Determine the [X, Y] coordinate at the center of the cell enclosing the given text.  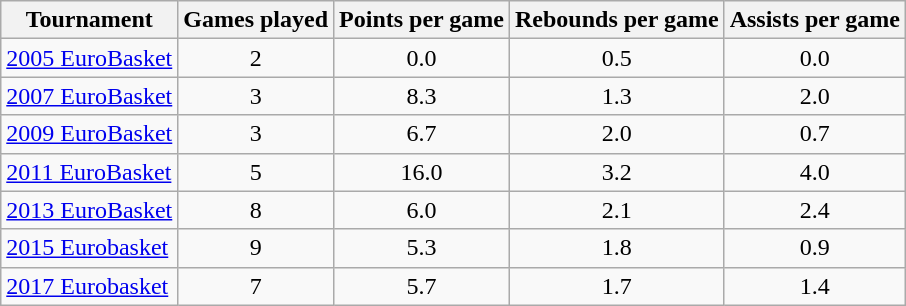
9 [256, 248]
1.7 [616, 286]
16.0 [422, 172]
2007 EuroBasket [90, 96]
1.8 [616, 248]
2015 Eurobasket [90, 248]
Assists per game [814, 20]
2005 EuroBasket [90, 58]
1.4 [814, 286]
2.4 [814, 210]
6.7 [422, 134]
2009 EuroBasket [90, 134]
2013 EuroBasket [90, 210]
0.7 [814, 134]
Rebounds per game [616, 20]
8 [256, 210]
2.1 [616, 210]
5.3 [422, 248]
3.2 [616, 172]
6.0 [422, 210]
Tournament [90, 20]
0.5 [616, 58]
1.3 [616, 96]
5 [256, 172]
7 [256, 286]
8.3 [422, 96]
2 [256, 58]
2017 Eurobasket [90, 286]
0.9 [814, 248]
Games played [256, 20]
2011 EuroBasket [90, 172]
5.7 [422, 286]
4.0 [814, 172]
Points per game [422, 20]
